Search for the cell housing the specified text and yield its (x, y) center coordinate. 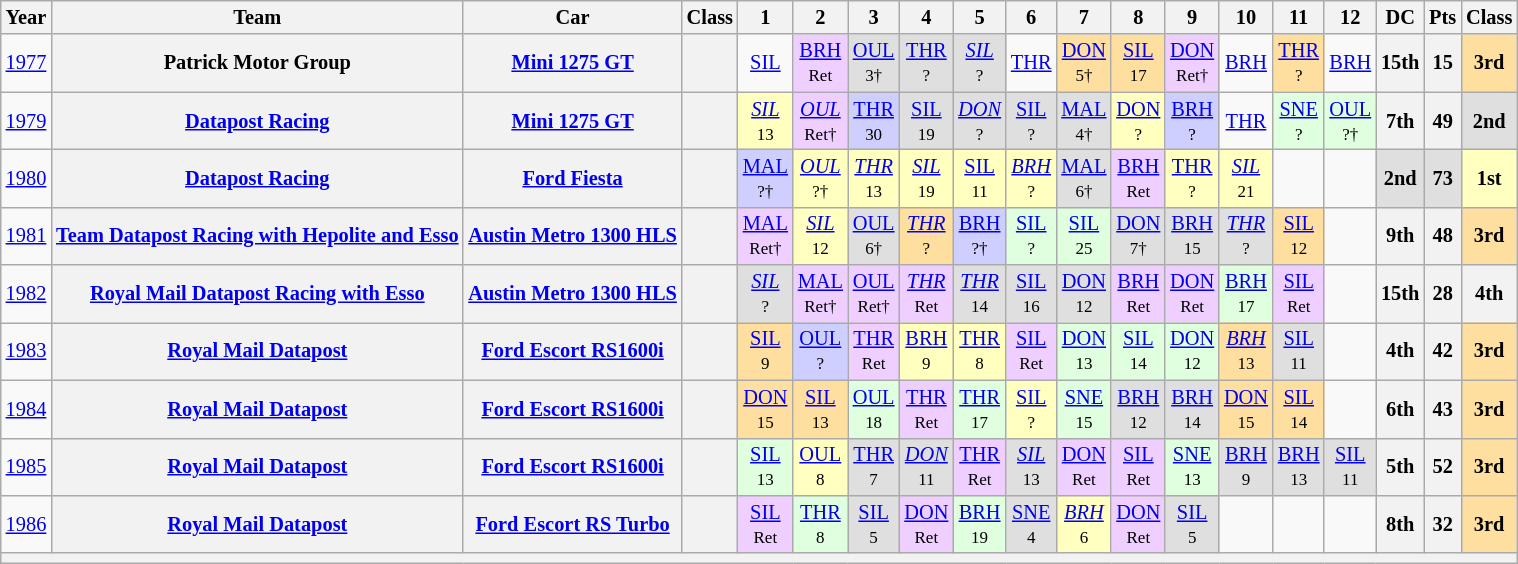
Ford Fiesta (572, 178)
THR14 (980, 294)
BRH14 (1192, 409)
THR13 (874, 178)
DONRet† (1192, 63)
10 (1246, 17)
1982 (26, 294)
5th (1400, 467)
SIL9 (766, 351)
BRH19 (980, 524)
BRH17 (1246, 294)
7 (1084, 17)
4 (926, 17)
1985 (26, 467)
SIL (766, 63)
1980 (26, 178)
OUL18 (874, 409)
1986 (26, 524)
1981 (26, 236)
THR30 (874, 121)
DON11 (926, 467)
1st (1489, 178)
48 (1442, 236)
6 (1031, 17)
1 (766, 17)
43 (1442, 409)
Royal Mail Datapost Racing with Esso (257, 294)
1984 (26, 409)
BRH12 (1138, 409)
1983 (26, 351)
SIL16 (1031, 294)
5 (980, 17)
BRH6 (1084, 524)
DC (1400, 17)
SNE4 (1031, 524)
SNE? (1299, 121)
Pts (1442, 17)
MAL4† (1084, 121)
49 (1442, 121)
Car (572, 17)
73 (1442, 178)
Team Datapost Racing with Hepolite and Esso (257, 236)
BRH15 (1192, 236)
OUL6† (874, 236)
1979 (26, 121)
SIL25 (1084, 236)
11 (1299, 17)
MAL?† (766, 178)
SIL17 (1138, 63)
1977 (26, 63)
28 (1442, 294)
3 (874, 17)
9 (1192, 17)
15 (1442, 63)
9th (1400, 236)
32 (1442, 524)
SIL21 (1246, 178)
7th (1400, 121)
2 (820, 17)
12 (1350, 17)
MAL6† (1084, 178)
Team (257, 17)
42 (1442, 351)
SNE13 (1192, 467)
DON7† (1138, 236)
Year (26, 17)
6th (1400, 409)
OUL3† (874, 63)
52 (1442, 467)
OUL8 (820, 467)
8th (1400, 524)
THR7 (874, 467)
OUL? (820, 351)
SNE15 (1084, 409)
Ford Escort RS Turbo (572, 524)
Patrick Motor Group (257, 63)
THR17 (980, 409)
8 (1138, 17)
DON13 (1084, 351)
DON5† (1084, 63)
BRH?† (980, 236)
